Detect which cell encompasses the target text, then output its [x, y] center coordinate. 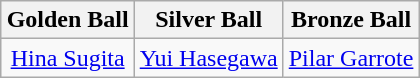
Pilar Garrote [351, 58]
Yui Hasegawa [208, 58]
Silver Ball [208, 20]
Hina Sugita [68, 58]
Golden Ball [68, 20]
Bronze Ball [351, 20]
